Locate the cell with the specified text and output its (x, y) center coordinate. 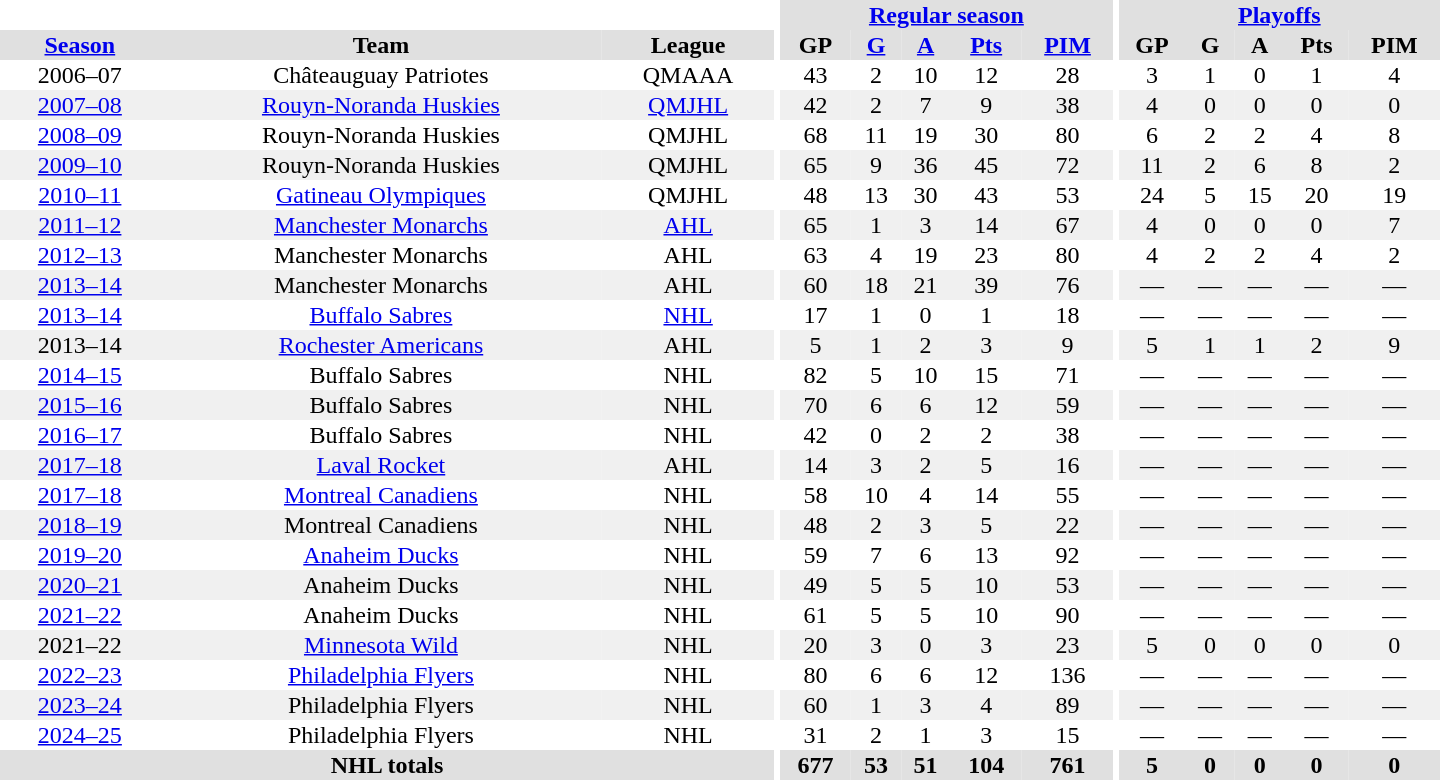
2007–08 (80, 105)
31 (816, 735)
22 (1068, 525)
89 (1068, 705)
2016–17 (80, 435)
24 (1152, 195)
Team (381, 45)
2010–11 (80, 195)
45 (986, 165)
16 (1068, 465)
2008–09 (80, 135)
71 (1068, 375)
677 (816, 765)
2019–20 (80, 555)
Laval Rocket (381, 465)
Châteauguay Patriotes (381, 75)
2006–07 (80, 75)
2012–13 (80, 255)
2022–23 (80, 675)
76 (1068, 285)
136 (1068, 675)
2014–15 (80, 375)
39 (986, 285)
72 (1068, 165)
51 (926, 765)
2020–21 (80, 585)
2015–16 (80, 405)
70 (816, 405)
36 (926, 165)
Playoffs (1280, 15)
761 (1068, 765)
55 (1068, 495)
Season (80, 45)
2009–10 (80, 165)
17 (816, 315)
28 (1068, 75)
2023–24 (80, 705)
63 (816, 255)
NHL totals (387, 765)
68 (816, 135)
Rochester Americans (381, 345)
58 (816, 495)
49 (816, 585)
QMAAA (688, 75)
2011–12 (80, 225)
Gatineau Olympiques (381, 195)
2018–19 (80, 525)
104 (986, 765)
82 (816, 375)
2024–25 (80, 735)
67 (1068, 225)
90 (1068, 615)
Minnesota Wild (381, 645)
Regular season (947, 15)
21 (926, 285)
League (688, 45)
61 (816, 615)
92 (1068, 555)
